Output the (X, Y) coordinate of the center of the cell containing the given text.  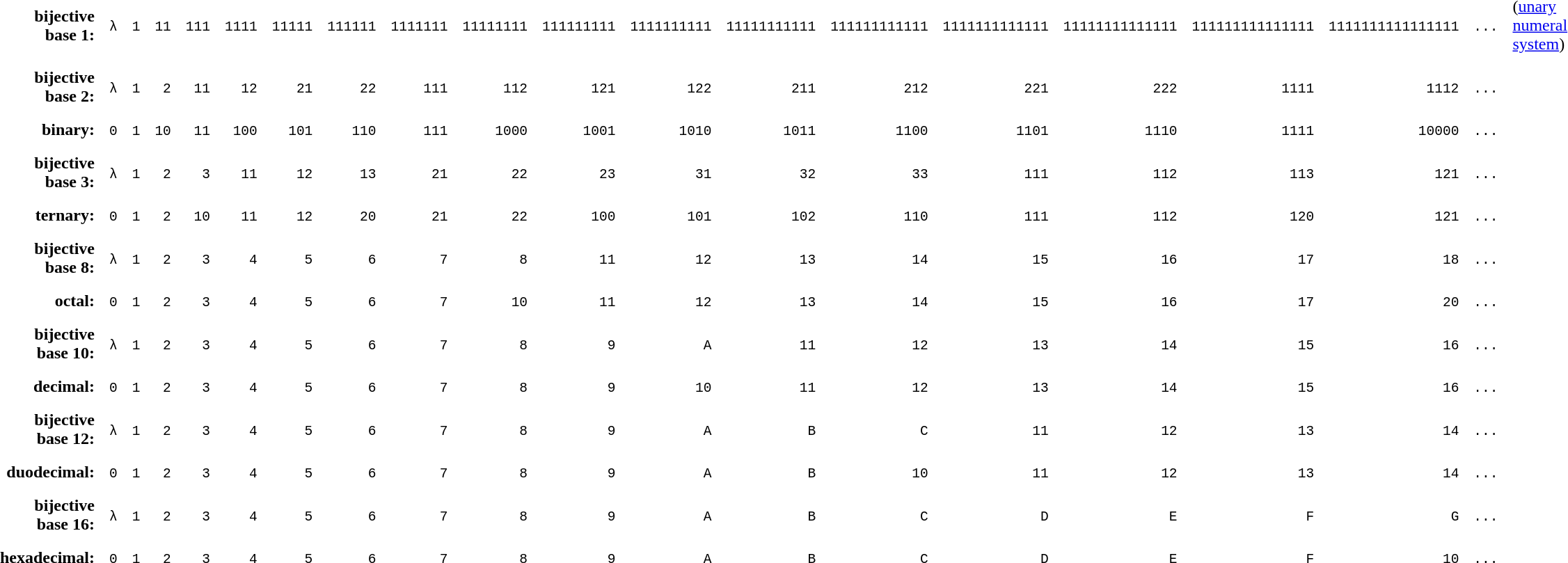
1110 (1120, 129)
31 (671, 173)
F (1253, 515)
1001 (579, 129)
102 (771, 216)
222 (1120, 87)
23 (579, 173)
18 (1393, 258)
E (1120, 515)
122 (671, 87)
1100 (879, 129)
221 (996, 87)
1011 (771, 129)
113 (1253, 173)
33 (879, 173)
G (1393, 515)
1101 (996, 129)
212 (879, 87)
D (996, 515)
32 (771, 173)
120 (1253, 216)
1010 (671, 129)
1000 (495, 129)
211 (771, 87)
10000 (1393, 129)
1112 (1393, 87)
